Detect which cell encompasses the target text, then output its [X, Y] center coordinate. 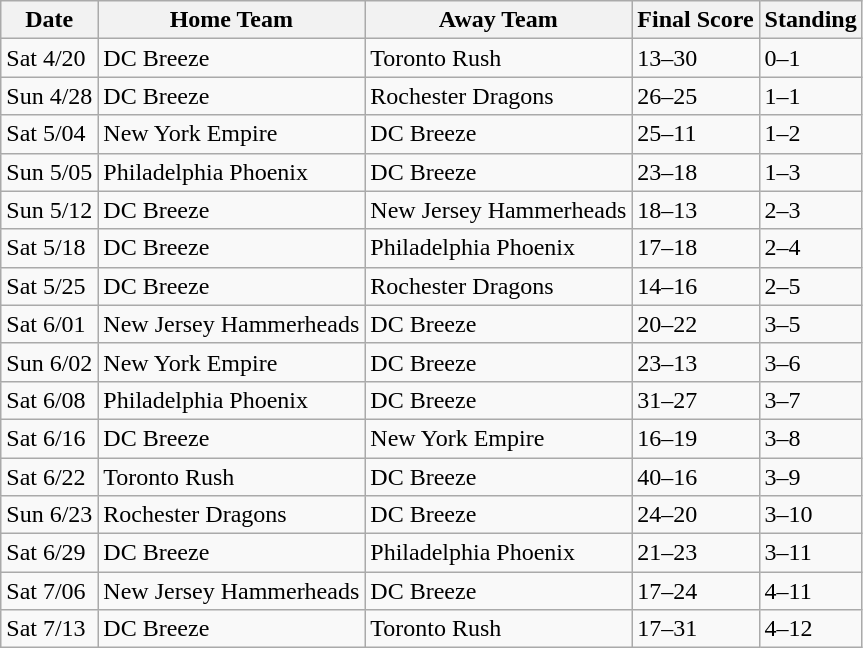
3–7 [810, 400]
26–25 [696, 96]
13–30 [696, 58]
Final Score [696, 20]
31–27 [696, 400]
16–19 [696, 438]
24–20 [696, 515]
Standing [810, 20]
14–16 [696, 286]
3–5 [810, 324]
3–8 [810, 438]
Sat 6/22 [50, 477]
1–3 [810, 172]
23–18 [696, 172]
25–11 [696, 134]
Home Team [232, 20]
Sat 4/20 [50, 58]
17–18 [696, 248]
1–1 [810, 96]
17–31 [696, 629]
Sat 6/01 [50, 324]
40–16 [696, 477]
Sun 4/28 [50, 96]
23–13 [696, 362]
Away Team [498, 20]
Sat 7/06 [50, 591]
21–23 [696, 553]
Sat 5/25 [50, 286]
4–12 [810, 629]
Sat 5/04 [50, 134]
Sun 5/05 [50, 172]
20–22 [696, 324]
18–13 [696, 210]
Sat 6/16 [50, 438]
Sat 7/13 [50, 629]
0–1 [810, 58]
3–10 [810, 515]
Sat 6/29 [50, 553]
17–24 [696, 591]
3–9 [810, 477]
Sun 6/23 [50, 515]
Sat 6/08 [50, 400]
Sun 6/02 [50, 362]
Sat 5/18 [50, 248]
Date [50, 20]
4–11 [810, 591]
Sun 5/12 [50, 210]
1–2 [810, 134]
3–11 [810, 553]
2–3 [810, 210]
3–6 [810, 362]
2–5 [810, 286]
2–4 [810, 248]
